Extract the [x, y] coordinate from the center of the cell holding the provided text.  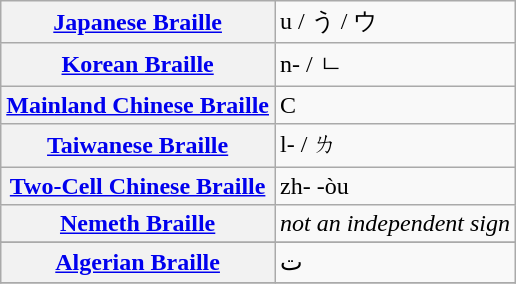
Korean Braille [138, 64]
ت ‎ [394, 263]
Two-Cell Chinese Braille [138, 185]
Mainland Chinese Braille [138, 105]
n- / ㄴ [394, 64]
Japanese Braille [138, 22]
l- / ㄌ [394, 146]
C [394, 105]
Taiwanese Braille [138, 146]
u / う / ウ [394, 22]
not an independent sign [394, 224]
zh- -òu [394, 185]
Algerian Braille [138, 263]
Nemeth Braille [138, 224]
